Find where the given text appears and provide that cell's center as (x, y) coordinate. 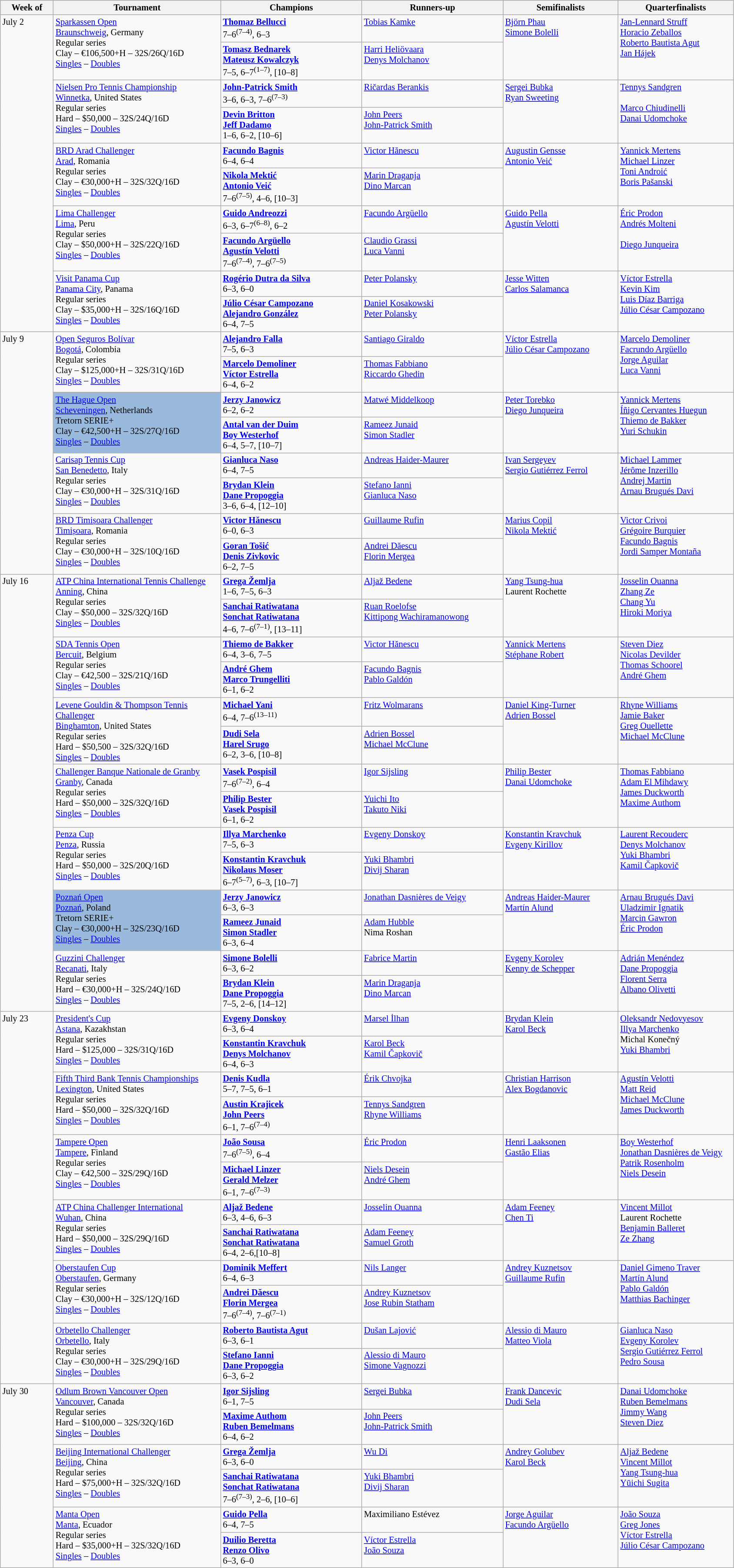
Sergei Bubka (432, 1396)
Frank Dancevic Dudi Sela (561, 1414)
Víctor Estrella Kevin Kim Luis Díaz Barriga Júlio César Campozano (676, 301)
Fifth Third Bank Tennis Championships Lexington, United States Regular series Hard – $50,000 – 32S/32Q/16D Singles – Doubles (137, 1103)
Jerzy Janowicz 6–2, 6–2 (291, 405)
BRD Timișoara Challenger Timișoara, Romania Regular series Clay – €30,000+H – 32S/10Q/16D Singles – Doubles (137, 544)
Tennys Sandgren Rhyne Williams (432, 1116)
Thiemo de Bakker6–4, 3–6, 7–5 (291, 649)
Evgeny Korolev Kenny de Schepper (561, 981)
Guido Andreozzi 6–3, 6–7(6–8), 6–2 (291, 219)
Runners-up (432, 7)
Brydan Klein Dane Propoggia 7–5, 2–6, [14–12] (291, 993)
Adam Feeney Chen Ti (561, 1230)
Andrey Kuznetsov Jose Rubin Statham (432, 1304)
Dominik Meffert6–4, 6–3 (291, 1273)
Tournament (137, 7)
Evgeny Donskoy6–3, 6–4 (291, 1024)
Andrei Dăescu Florin Mergea (432, 556)
Goran Tošić Denis Zivkovic 6–2, 7–5 (291, 556)
Rameez Junaid Simon Stadler (432, 435)
Brydan Klein Dane Propoggia 3–6, 6–4, [12–10] (291, 496)
Jerzy Janowicz6–3, 6–3 (291, 902)
Yannick Mertens Michael Linzer Toni Androić Boris Pašanski (676, 175)
Sanchai Ratiwatana Sonchat Ratiwatana7–6(7–3), 2–6, [10–6] (291, 1488)
Stefano Ianni Gianluca Naso (432, 496)
Arnau Brugués Davi Uladzimir Ignatik Marcin Gawron Éric Prodon (676, 920)
Facundo Bagnis 6–4, 6–4 (291, 156)
Nils Langer (432, 1273)
Manta Open Manta, Ecuador Regular series Hard – $35,000+H – 32S/32Q/16D Singles – Doubles (137, 1538)
Fabrice Martin (432, 963)
Facundo Argüello (432, 219)
Vincent Millot Laurent Rochette Benjamin Balleret Ze Zhang (676, 1230)
Víctor Estrella João Souza (432, 1550)
July 2 (27, 173)
Beijing International Challenger Beijing, China Regular series Hard – $75,000+H – 32S/32Q/16D Singles – Doubles (137, 1476)
Marcelo Demoliner Facrundo Argüello Jorge Aguilar Luca Vanni (676, 362)
Semifinalists (561, 7)
Simone Bolelli6–3, 6–2 (291, 963)
Björn Phau Simone Bolelli (561, 47)
Éric Prodon Andrés Molteni Diego Junqueira (676, 238)
Penza Cup Penza, Russia Regular series Hard – $50,000 – 32S/20Q/16D Singles – Doubles (137, 858)
John-Patrick Smith 3–6, 6–3, 7–6(7–3) (291, 94)
Maxime Authom Ruben Bemelmans6–4, 6–2 (291, 1427)
Tomasz Bednarek Mateusz Kowalczyk7–5, 6–7(1–7), [10–8] (291, 61)
Vasek Pospisil 7–6(7–2), 6–4 (291, 777)
Gianluca Naso 6–4, 7–5 (291, 465)
Stefano Ianni Dane Propoggia6–3, 6–2 (291, 1366)
Aljaž Bedene6–3, 4–6, 6–3 (291, 1212)
Thomas Fabbiano Adam El Mihdawy James Duckworth Maxime Authom (676, 796)
July 16 (27, 792)
Philip Bester Vasek Pospisil 6–1, 6–2 (291, 809)
Philip Bester Danai Udomchoke (561, 796)
João Sousa7–6(7–5), 6–4 (291, 1148)
Oberstaufen Cup Oberstaufen, Germany Regular series Clay – €30,000+H – 32S/12Q/16D Singles – Doubles (137, 1291)
Alessio di Mauro Simone Vagnozzi (432, 1366)
Nikola Mektić Antonio Veić7–6(7–5), 4–6, [10–3] (291, 187)
Gianluca Naso Evgeny Korolev Sergio Gutiérrez Ferrol Pedro Sousa (676, 1353)
Orbetello Challenger Orbetello, Italy Regular series Clay – €30,000+H – 32S/29Q/16D Singles – Doubles (137, 1353)
João Souza Greg Jones Víctor Estrella Júlio César Campozano (676, 1538)
Champions (291, 7)
Guido Pella Agustín Velotti (561, 238)
Fritz Wolmarans (432, 712)
Éric Prodon (432, 1148)
Henri Laaksonen Gastão Elias (561, 1167)
ATP China International Tennis Challenge Anning, China Regular series Clay – $50,000 – 32S/32Q/16D Singles – Doubles (137, 605)
The Hague Open Scheveningen, Netherlands Tretorn SERIE+ Clay – €42,500+H – 32S/27Q/16D Singles – Doubles (137, 423)
Igor Sijsling6–1, 7–5 (291, 1396)
Tobias Kamke (432, 29)
Niels Desein André Ghem (432, 1181)
Roberto Bautista Agut6–3, 6–1 (291, 1336)
Agustín Velotti Matt Reid Michael McClune James Duckworth (676, 1103)
Sanchai Ratiwatana Sonchat Ratiwatana6–4, 2–6,[10–8] (291, 1242)
Antal van der Duim Boy Westerhof 6–4, 5–7, [10–7] (291, 435)
Levene Gouldin & Thompson Tennis Challenger Binghamton, United States Regular series Hard – $50,500 – 32S/32Q/16D Singles – Doubles (137, 731)
Victor Hănescu 6–0, 6–3 (291, 526)
Victor Crivoi Grégoire Burquier Facundo Bagnis Jordi Samper Montaña (676, 544)
Rhyne Williams Jamie Baker Greg Ouellette Michael McClune (676, 731)
Ričardas Berankis (432, 94)
Thomaz Bellucci 7–6(7–4), 6–3 (291, 29)
Víctor Estrella Júlio César Campozano (561, 362)
Ivan Sergeyev Sergio Gutiérrez Ferrol (561, 483)
Carisap Tennis Cup San Benedetto, Italy Regular series Clay – €30,000+H – 32S/31Q/16D Singles – Doubles (137, 483)
André Ghem Marco Trungelliti6–1, 6–2 (291, 680)
Daniel Kosakowski Peter Polansky (432, 314)
Boy Westerhof Jonathan Dasnières de Veigy Patrik Rosenholm Niels Desein (676, 1167)
Marcelo Demoliner Víctor Estrella 6–4, 6–2 (291, 374)
Andrey Kuznetsov Guillaume Rufin (561, 1291)
Brydan Klein Karol Beck (561, 1041)
Facundo Bagnis Pablo Galdón (432, 680)
Yang Tsung-hua Laurent Rochette (561, 605)
Facundo Argüello Agustín Velotti 7–6(7–4), 7–6(7–5) (291, 252)
Santiago Giraldo (432, 344)
Denis Kudla5–7, 7–5, 6–1 (291, 1084)
Maximiliano Estévez (432, 1520)
Nielsen Pro Tennis Championship Winnetka, United States Regular series Hard – $50,000 – 32S/24Q/16D Singles – Doubles (137, 111)
July 23 (27, 1198)
Duilio Beretta Renzo Olivo6–3, 6–0 (291, 1550)
Augustin Gensse Antonio Veić (561, 175)
Jonathan Dasnières de Veigy (432, 902)
Guillaume Rufin (432, 526)
Austin Krajicek John Peers6–1, 7–6(7–4) (291, 1116)
Visit Panama Cup Panama City, Panama Regular series Clay – $35,000+H – 32S/16Q/16D Singles – Doubles (137, 301)
Challenger Banque Nationale de Granby Granby, Canada Regular series Hard – $50,000 – 32S/32Q/16D Singles – Doubles (137, 796)
Claudio Grassi Luca Vanni (432, 252)
July 9 (27, 452)
Harri Heliövaara Denys Molchanov (432, 61)
Júlio César Campozano Alejandro González 6–4, 7–5 (291, 314)
Ruan Roelofse Kittipong Wachiramanowong (432, 617)
Christian Harrison Alex Bogdanovic (561, 1103)
Alejandro Falla 7–5, 6–3 (291, 344)
Jesse Witten Carlos Salamanca (561, 301)
Marsel İlhan (432, 1024)
Yannick Mertens Íñigo Cervantes Huegun Thiemo de Bakker Yuri Schukin (676, 423)
Adam Hubble Nima Roshan (432, 933)
Poznań Open Poznań, Poland Tretorn SERIE+Clay – €30,000+H – 32S/23Q/16D Singles – Doubles (137, 920)
Dudi Sela Harel Srugo6–2, 3–6, [10–8] (291, 745)
Guzzini Challenger Recanati, Italy Regular series Hard – €30,000+H – 32S/24Q/16D Singles – Doubles (137, 981)
Michael Lammer Jérôme Inzerillo Andrej Martin Arnau Brugués Davi (676, 483)
Daniel Gimeno Traver Martín Alund Pablo Galdón Matthias Bachinger (676, 1291)
Igor Sijsling (432, 777)
Daniel King-Turner Adrien Bossel (561, 731)
Quarterfinalists (676, 7)
SDA Tennis Open Bercuit, Belgium Regular series Clay – €42,500 – 32S/21Q/16D Singles – Doubles (137, 667)
Alessio di Mauro Matteo Viola (561, 1353)
Steven Diez Nicolas Devilder Thomas Schoorel André Ghem (676, 667)
Evgeny Donskoy (432, 840)
Tampere Open Tampere, Finland Regular series Clay – €42,500 – 32S/29Q/16D Singles – Doubles (137, 1167)
Dušan Lajović (432, 1336)
Konstantin Kravchuk Nikolaus Moser6–7(5–7), 6–3, [10–7] (291, 871)
Adrien Bossel Michael McClune (432, 745)
BRD Arad Challenger Arad, Romania Regular series Clay – €30,000+H – 32S/32Q/16D Singles – Doubles (137, 175)
Lima Challenger Lima, Peru Regular series Clay – $50,000+H – 32S/22Q/16D Singles – Doubles (137, 238)
ATP China Challenger International Wuhan, China Regular series Hard – $50,000 – 32S/29Q/16D Singles – Doubles (137, 1230)
Sergei Bubka Ryan Sweeting (561, 111)
Michael Yani 6–4, 7–6(13–11) (291, 712)
Érik Chvojka (432, 1084)
Peter Torebko Diego Junqueira (561, 423)
Laurent Recouderc Denys Molchanov Yuki Bhambri Kamil Čapkovič (676, 858)
Illya Marchenko 7–5, 6–3 (291, 840)
Adrián Menéndez Dane Propoggia Florent Serra Albano Olivetti (676, 981)
Oleksandr Nedovyesov Illya Marchenko Michal Konečný Yuki Bhambri (676, 1041)
Thomas Fabbiano Riccardo Ghedin (432, 374)
Devin Britton Jeff Dadamo 1–6, 6–2, [10–6] (291, 125)
Adam Feeney Samuel Groth (432, 1242)
Tennys Sandgren Marco Chiudinelli Danai Udomchoke (676, 111)
Sanchai Ratiwatana Sonchat Ratiwatana 4–6, 7–6(7–1), [13–11] (291, 617)
Josselin Ouanna (432, 1212)
Matwé Middelkoop (432, 405)
Yuichi Ito Takuto Niki (432, 809)
Guido Pella6–4, 7–5 (291, 1520)
Marius Copil Nikola Mektić (561, 544)
Konstantin Kravchuk Denys Molchanov6–4, 6–3 (291, 1054)
Andreas Haider-Maurer Martín Alund (561, 920)
Wu Di (432, 1457)
President's Cup Astana, Kazakhstan Regular series Hard – $125,000 – 32S/31Q/16D Singles – Doubles (137, 1041)
Grega Žemlja6–3, 6–0 (291, 1457)
Jan-Lennard Struff Horacio Zeballos Roberto Bautista Agut Jan Hájek (676, 47)
Konstantin Kravchuk Evgeny Kirillov (561, 858)
Andrei Dăescu Florin Mergea7–6(7–4), 7–6(7–1) (291, 1304)
Josselin Ouanna Zhang Ze Chang Yu Hiroki Moriya (676, 605)
Danai Udomchoke Ruben Bemelmans Jimmy Wang Steven Diez (676, 1414)
Aljaž Bedene Vincent Millot Yang Tsung-hua Yūichi Sugita (676, 1476)
Grega Žemlja 1–6, 7–5, 6–3 (291, 587)
Karol Beck Kamil Čapkovič (432, 1054)
Andreas Haider-Maurer (432, 465)
Aljaž Bedene (432, 587)
July 30 (27, 1476)
Week of (27, 7)
Yannick Mertens Stéphane Robert (561, 667)
Andrey Golubev Karol Beck (561, 1476)
Rogério Dutra da Silva 6–3, 6–0 (291, 284)
Sparkassen Open Braunschweig, GermanyRegular seriesClay – €106,500+H – 32S/26Q/16DSingles – Doubles (137, 47)
Rameez Junaid Simon Stadler 6–3, 6–4 (291, 933)
Peter Polansky (432, 284)
Michael Linzer Gerald Melzer 6–1, 7–6(7–3) (291, 1181)
Jorge Aguilar Facundo Argüello (561, 1538)
Open Seguros Bolívar Bogotá, Colombia Regular series Clay – $125,000+H – 32S/31Q/16D Singles – Doubles (137, 362)
Odlum Brown Vancouver Open Vancouver, Canada Regular series Hard – $100,000 – 32S/32Q/16D Singles – Doubles (137, 1414)
